Locate the cell with the specified text and output its [X, Y] center coordinate. 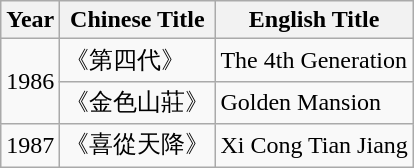
Year [30, 20]
1986 [30, 82]
《喜從天降》 [138, 146]
Chinese Title [138, 20]
《第四代》 [138, 60]
1987 [30, 146]
English Title [314, 20]
Golden Mansion [314, 102]
Xi Cong Tian Jiang [314, 146]
The 4th Generation [314, 60]
《金色山莊》 [138, 102]
